Extract the (x, y) coordinate from the center of the cell holding the provided text.  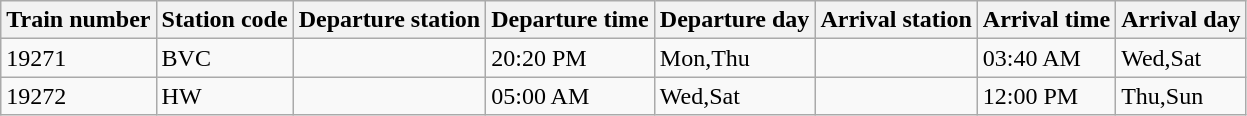
Arrival day (1181, 20)
Departure time (570, 20)
Departure day (734, 20)
12:00 PM (1046, 96)
Arrival station (896, 20)
20:20 PM (570, 58)
03:40 AM (1046, 58)
Departure station (390, 20)
Train number (78, 20)
Arrival time (1046, 20)
05:00 AM (570, 96)
19271 (78, 58)
Station code (224, 20)
BVC (224, 58)
19272 (78, 96)
HW (224, 96)
Mon,Thu (734, 58)
Thu,Sun (1181, 96)
